Capture the cell that displays the provided text and extract its (x, y) central coordinate. 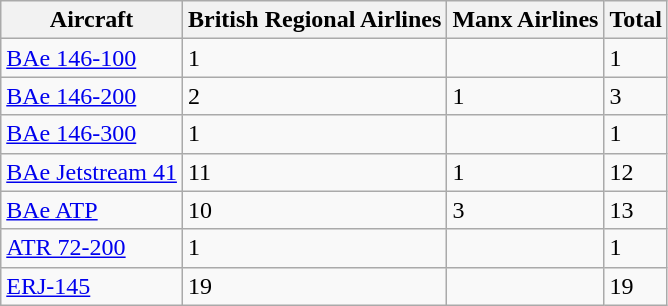
ATR 72-200 (92, 248)
BAe ATP (92, 210)
2 (314, 96)
11 (314, 172)
Manx Airlines (526, 20)
Aircraft (92, 20)
BAe 146-200 (92, 96)
British Regional Airlines (314, 20)
BAe 146-100 (92, 58)
ERJ-145 (92, 286)
BAe 146-300 (92, 134)
Total (636, 20)
13 (636, 210)
BAe Jetstream 41 (92, 172)
10 (314, 210)
12 (636, 172)
